Determine the [X, Y] coordinate at the center of the cell enclosing the given text.  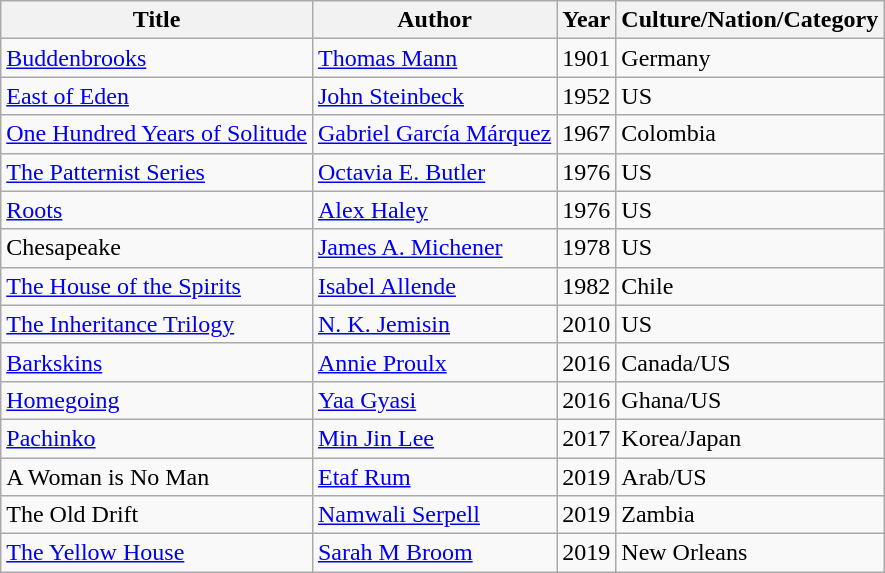
East of Eden [157, 96]
Arab/US [750, 477]
Chile [750, 286]
Alex Haley [434, 210]
Sarah M Broom [434, 553]
2017 [586, 438]
Buddenbrooks [157, 58]
Germany [750, 58]
N. K. Jemisin [434, 324]
Author [434, 20]
1967 [586, 134]
Thomas Mann [434, 58]
A Woman is No Man [157, 477]
1952 [586, 96]
Isabel Allende [434, 286]
Canada/US [750, 362]
Octavia E. Butler [434, 172]
James A. Michener [434, 248]
1978 [586, 248]
Title [157, 20]
Namwali Serpell [434, 515]
Culture/Nation/Category [750, 20]
Min Jin Lee [434, 438]
New Orleans [750, 553]
Year [586, 20]
Gabriel García Márquez [434, 134]
One Hundred Years of Solitude [157, 134]
Annie Proulx [434, 362]
1901 [586, 58]
The Old Drift [157, 515]
Korea/Japan [750, 438]
John Steinbeck [434, 96]
1982 [586, 286]
Barkskins [157, 362]
Yaa Gyasi [434, 400]
The Inheritance Trilogy [157, 324]
Colombia [750, 134]
Homegoing [157, 400]
Etaf Rum [434, 477]
Zambia [750, 515]
2010 [586, 324]
The Patternist Series [157, 172]
The House of the Spirits [157, 286]
Chesapeake [157, 248]
Pachinko [157, 438]
Ghana/US [750, 400]
Roots [157, 210]
The Yellow House [157, 553]
